Find where the given text appears and provide that cell's center as [X, Y] coordinate. 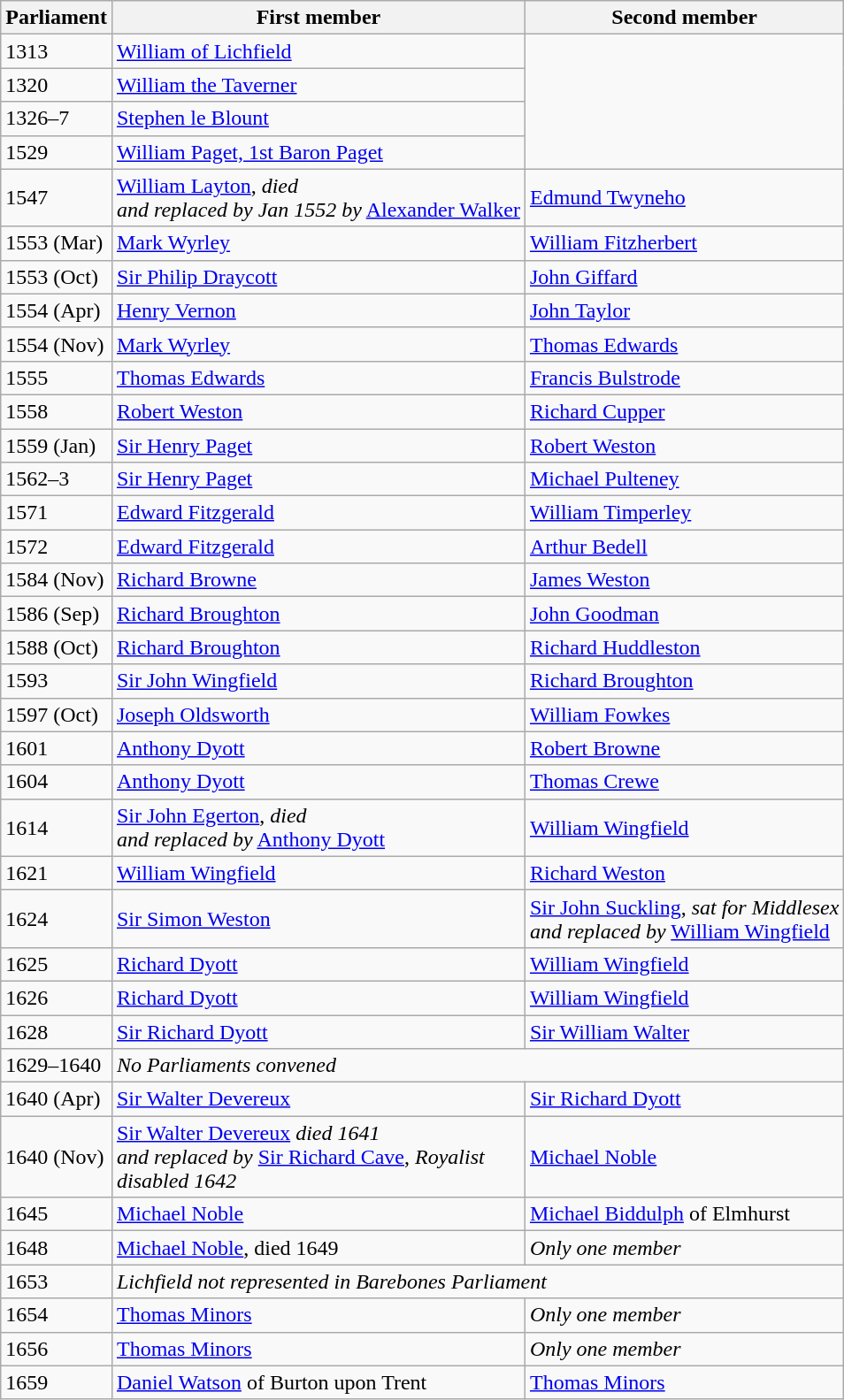
No Parliaments convened [478, 1066]
1654 [57, 1315]
Robert Browne [684, 748]
1553 (Mar) [57, 243]
Stephen le Blount [318, 119]
1597 (Oct) [57, 715]
1640 (Apr) [57, 1099]
John Goodman [684, 614]
John Taylor [684, 310]
Sir John Egerton, died and replaced by Anthony Dyott [318, 828]
1621 [57, 873]
1625 [57, 964]
1562–3 [57, 479]
Sir Simon Weston [318, 918]
William Timperley [684, 513]
Francis Bulstrode [684, 378]
1313 [57, 51]
1653 [57, 1281]
Henry Vernon [318, 310]
Parliament [57, 18]
1547 [57, 198]
Edmund Twyneho [684, 198]
Richard Weston [684, 873]
1604 [57, 782]
Richard Huddleston [684, 647]
1584 (Nov) [57, 580]
1571 [57, 513]
1656 [57, 1349]
Arthur Bedell [684, 547]
William the Taverner [318, 85]
1593 [57, 681]
Lichfield not represented in Barebones Parliament [478, 1281]
William Paget, 1st Baron Paget [318, 152]
Thomas Crewe [684, 782]
Sir Walter Devereux [318, 1099]
James Weston [684, 580]
1559 (Jan) [57, 445]
Michael Noble, died 1649 [318, 1248]
Sir William Walter [684, 1032]
1572 [57, 547]
William of Lichfield [318, 51]
First member [318, 18]
Michael Pulteney [684, 479]
1555 [57, 378]
John Giffard [684, 277]
1588 (Oct) [57, 647]
1558 [57, 411]
1586 (Sep) [57, 614]
William Fitzherbert [684, 243]
Joseph Oldsworth [318, 715]
Sir Walter Devereux died 1641 and replaced by Sir Richard Cave, Royalist disabled 1642 [318, 1157]
Second member [684, 18]
Richard Browne [318, 580]
Sir John Suckling, sat for Middlesex and replaced by William Wingfield [684, 918]
1626 [57, 998]
1659 [57, 1382]
Daniel Watson of Burton upon Trent [318, 1382]
1614 [57, 828]
1624 [57, 918]
1640 (Nov) [57, 1157]
Michael Biddulph of Elmhurst [684, 1214]
1629–1640 [57, 1066]
1645 [57, 1214]
1628 [57, 1032]
William Fowkes [684, 715]
Richard Cupper [684, 411]
1326–7 [57, 119]
Sir John Wingfield [318, 681]
1648 [57, 1248]
1529 [57, 152]
1554 (Apr) [57, 310]
1320 [57, 85]
1554 (Nov) [57, 344]
William Layton, died and replaced by Jan 1552 by Alexander Walker [318, 198]
1553 (Oct) [57, 277]
Sir Philip Draycott [318, 277]
1601 [57, 748]
